For the text-containing cell, return its midpoint in (X, Y) coordinate format. 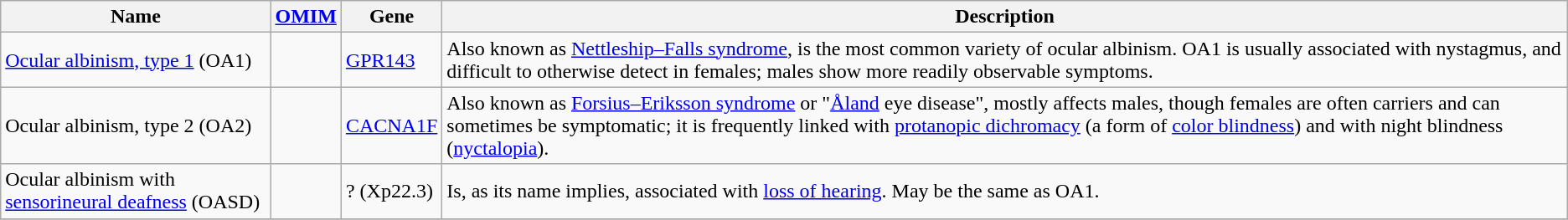
Ocular albinism with sensorineural deafness (OASD) (136, 191)
GPR143 (391, 60)
Name (136, 17)
Ocular albinism, type 1 (OA1) (136, 60)
CACNA1F (391, 125)
? (Xp22.3) (391, 191)
OMIM (306, 17)
Gene (391, 17)
Description (1005, 17)
Ocular albinism, type 2 (OA2) (136, 125)
Is, as its name implies, associated with loss of hearing. May be the same as OA1. (1005, 191)
